Pinpoint the cell where the given text exists, returning its [x, y] midpoint coordinate. 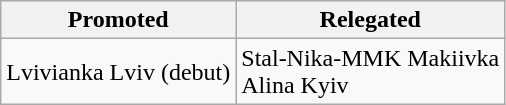
Stal-Nika-MMK Makiivka Alina Kyiv [370, 72]
Relegated [370, 20]
Lvivianka Lviv (debut) [118, 72]
Promoted [118, 20]
